Find where the given text appears and provide that cell's center as (X, Y) coordinate. 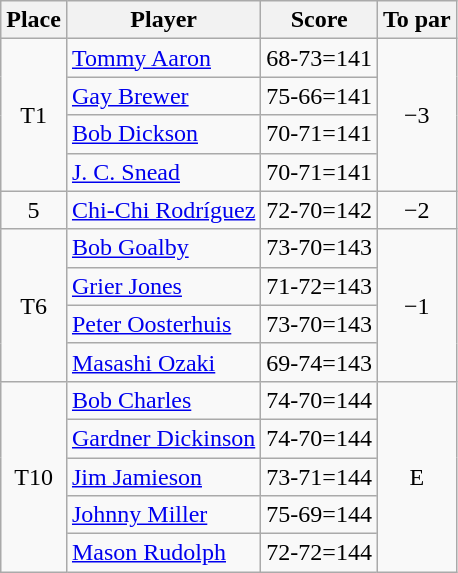
Jim Jamieson (163, 477)
E (416, 476)
Gay Brewer (163, 96)
Johnny Miller (163, 515)
To par (416, 20)
5 (34, 210)
Place (34, 20)
−1 (416, 305)
Masashi Ozaki (163, 362)
71-72=143 (320, 286)
T1 (34, 115)
−3 (416, 115)
Peter Oosterhuis (163, 324)
72-70=142 (320, 210)
Chi-Chi Rodríguez (163, 210)
Grier Jones (163, 286)
T6 (34, 305)
Bob Goalby (163, 248)
68-73=141 (320, 58)
−2 (416, 210)
69-74=143 (320, 362)
Player (163, 20)
Mason Rudolph (163, 553)
73-71=144 (320, 477)
Tommy Aaron (163, 58)
72-72=144 (320, 553)
Gardner Dickinson (163, 438)
Score (320, 20)
T10 (34, 476)
75-69=144 (320, 515)
J. C. Snead (163, 172)
Bob Charles (163, 400)
Bob Dickson (163, 134)
75-66=141 (320, 96)
